Locate the cell with the specified text and output its (X, Y) center coordinate. 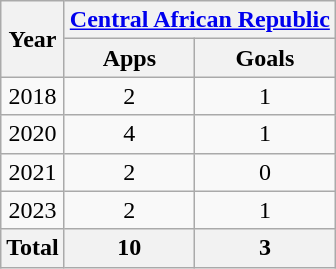
3 (264, 248)
Goals (264, 58)
10 (129, 248)
2020 (33, 134)
2021 (33, 172)
Apps (129, 58)
2023 (33, 210)
Year (33, 39)
2018 (33, 96)
0 (264, 172)
Total (33, 248)
4 (129, 134)
Central African Republic (200, 20)
